Search for the cell housing the specified text and yield its (x, y) center coordinate. 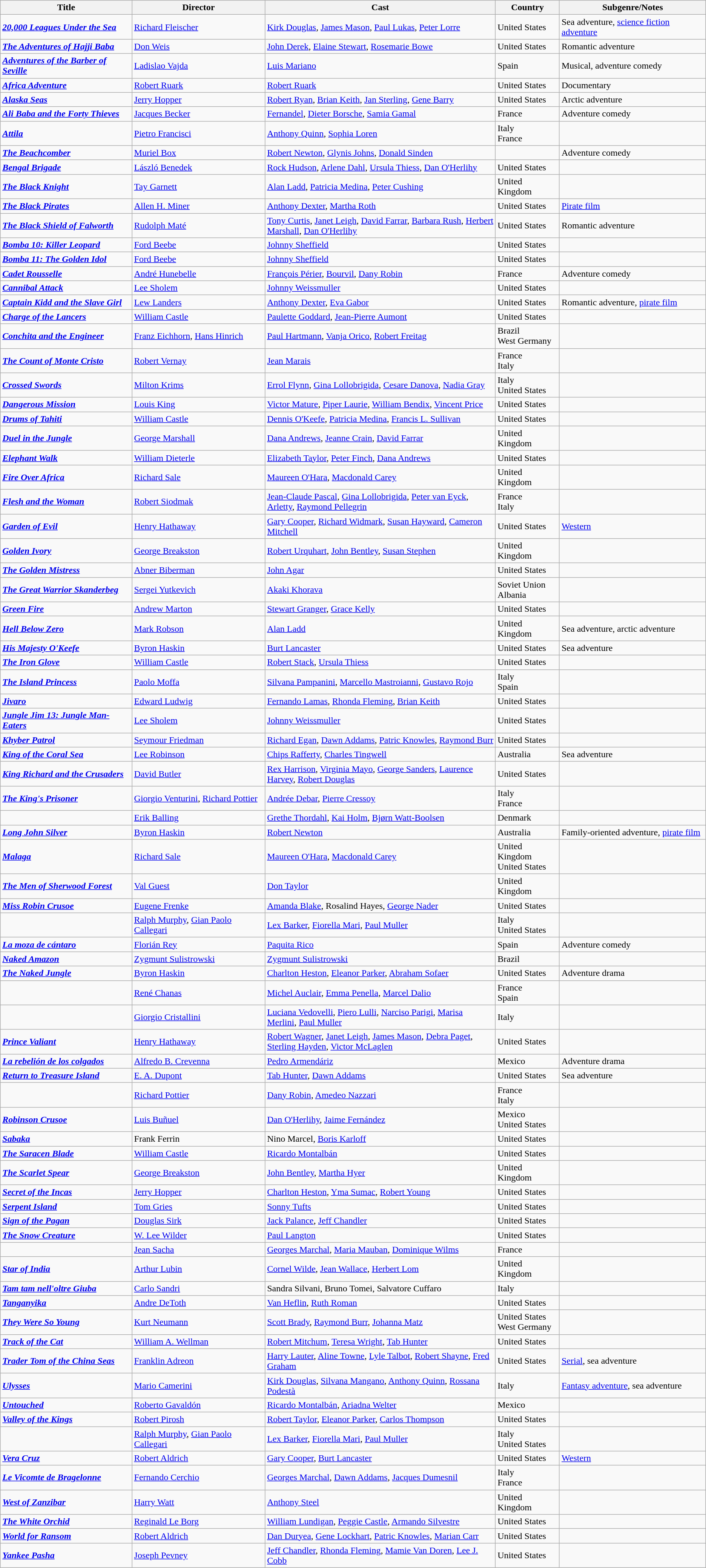
Fernandel, Dieter Borsche, Samia Gamal (380, 114)
Tab Hunter, Dawn Addams (380, 1075)
László Benedek (198, 167)
Stewart Granger, Grace Kelly (380, 609)
Ulysses (66, 1386)
Pietro Francisci (198, 133)
Cornel Wilde, Jean Wallace, Herbert Lom (380, 1269)
Brazil (528, 959)
Khyber Patrol (66, 740)
Paul Langton (380, 1235)
Robert Taylor, Eleanor Parker, Carlos Thompson (380, 1419)
Hell Below Zero (66, 629)
Dan Duryea, Gene Lockhart, Patric Knowles, Marian Carr (380, 1536)
John Bentley, Martha Hyer (380, 1173)
West of Zanzibar (66, 1502)
Mark Robson (198, 629)
Silvana Pampanini, Marcello Mastroianni, Gustavo Rojo (380, 681)
William Dieterle (198, 458)
Don Taylor (380, 887)
Dangerous Mission (66, 404)
United KingdomUnited States (528, 857)
Sea adventure, science fiction adventure (632, 27)
20,000 Leagues Under the Sea (66, 27)
Paul Hartmann, Vanja Orico, Robert Freitag (380, 336)
Rock Hudson, Arlene Dahl, Ursula Thiess, Dan O'Herlihy (380, 167)
Harry Watt (198, 1502)
Prince Valiant (66, 1042)
Adventures of the Barber of Seville (66, 66)
Robert Pirosh (198, 1419)
George Marshall (198, 438)
Charlton Heston, Eleanor Parker, Abraham Sofaer (380, 973)
Georges Marchal, Dawn Addams, Jacques Dumesnil (380, 1478)
The Golden Mistress (66, 570)
Musical, adventure comedy (632, 66)
Ricardo Montalbán, Ariadna Welter (380, 1405)
Drums of Tahiti (66, 419)
David Butler (198, 773)
Burt Lancaster (380, 648)
Tay Garnett (198, 186)
Return to Treasure Island (66, 1075)
Sonny Tufts (380, 1207)
Robert Newton, Glynis Johns, Donald Sinden (380, 153)
Garden of Evil (66, 526)
Harry Lauter, Aline Towne, Lyle Talbot, Robert Shayne, Fred Graham (380, 1361)
Valley of the Kings (66, 1419)
Cannibal Attack (66, 288)
MexicoUnited States (528, 1119)
Luciana Vedovelli, Piero Lulli, Narciso Parigi, Marisa Merlini, Paul Muller (380, 1017)
Director (198, 8)
Robert Mitchum, Teresa Wright, Tab Hunter (380, 1341)
The Beachcomber (66, 153)
The Saracen Blade (66, 1153)
Andre DeToth (198, 1303)
Sea adventure, arctic adventure (632, 629)
Mario Camerini (198, 1386)
Richard Pottier (198, 1095)
Long John Silver (66, 832)
Kirk Douglas, Silvana Mangano, Anthony Quinn, Rossana Podestà (380, 1386)
William Lundigan, Peggie Castle, Armando Silvestre (380, 1522)
Robert Siodmak (198, 501)
Trader Tom of the China Seas (66, 1361)
Bomba 10: Killer Leopard (66, 245)
John Derek, Elaine Stewart, Rosemarie Bowe (380, 46)
Tony Curtis, Janet Leigh, David Farrar, Barbara Rush, Herbert Marshall, Dan O'Herlihy (380, 225)
Naked Amazon (66, 959)
ItalySpain (528, 681)
André Hunebelle (198, 274)
Yankee Pasha (66, 1555)
Andrew Marton (198, 609)
Anthony Steel (380, 1502)
Soviet UnionAlbania (528, 590)
Robert Urquhart, John Bentley, Susan Stephen (380, 551)
Tam tam nell'oltre Giuba (66, 1288)
Franz Eichhorn, Hans Hinrich (198, 336)
BrazilWest Germany (528, 336)
Fantasy adventure, sea adventure (632, 1386)
Track of the Cat (66, 1341)
Serpent Island (66, 1207)
Miss Robin Crusoe (66, 906)
Grethe Thordahl, Kai Holm, Bjørn Watt-Boolsen (380, 818)
Dana Andrews, Jeanne Crain, David Farrar (380, 438)
Dennis O'Keefe, Patricia Medina, Francis L. Sullivan (380, 419)
Franklin Adreon (198, 1361)
Amanda Blake, Rosalind Hayes, George Nader (380, 906)
Sign of the Pagan (66, 1221)
Roberto Gavaldón (198, 1405)
Captain Kidd and the Slave Girl (66, 302)
Le Vicomte de Bragelonne (66, 1478)
Sandra Silvani, Bruno Tomei, Salvatore Cuffaro (380, 1288)
Sabaka (66, 1139)
Robert Ryan, Brian Keith, Jan Sterling, Gene Barry (380, 100)
François Périer, Bourvil, Dany Robin (380, 274)
The White Orchid (66, 1522)
Seymour Friedman (198, 740)
Robert Newton (380, 832)
Malaga (66, 857)
Fernando Cerchio (198, 1478)
Van Heflin, Ruth Roman (380, 1303)
Michel Auclair, Emma Penella, Marcel Dalio (380, 993)
Secret of the Incas (66, 1192)
Pedro Armendáriz (380, 1061)
Subgenre/Notes (632, 8)
John Agar (380, 570)
Paquita Rico (380, 945)
Jean-Claude Pascal, Gina Lollobrigida, Peter van Eyck, Arletty, Raymond Pellegrin (380, 501)
Fire Over Africa (66, 477)
Douglas Sirk (198, 1221)
Luis Buñuel (198, 1119)
The Great Warrior Skanderbeg (66, 590)
Alan Ladd, Patricia Medina, Peter Cushing (380, 186)
Elephant Walk (66, 458)
E. A. Dupont (198, 1075)
Jivaro (66, 701)
The Black Knight (66, 186)
Anthony Dexter, Eva Gabor (380, 302)
Giorgio Venturini, Richard Pottier (198, 798)
Cadet Rousselle (66, 274)
Georges Marchal, Maria Mauban, Dominique Wilms (380, 1249)
His Majesty O'Keefe (66, 648)
Dany Robin, Amedeo Nazzari (380, 1095)
World for Ransom (66, 1536)
Jacques Becker (198, 114)
Anthony Quinn, Sophia Loren (380, 133)
Paulette Goddard, Jean-Pierre Aumont (380, 317)
Crossed Swords (66, 385)
Jungle Jim 13: Jungle Man-Eaters (66, 721)
Florián Rey (198, 945)
Serial, sea adventure (632, 1361)
Romantic adventure, pirate film (632, 302)
The Island Princess (66, 681)
Reginald Le Borg (198, 1522)
Allen H. Miner (198, 206)
The Snow Creature (66, 1235)
Chips Rafferty, Charles Tingwell (380, 754)
Alaska Seas (66, 100)
Jean Marais (380, 360)
Sergei Yutkevich (198, 590)
The Men of Sherwood Forest (66, 887)
Conchita and the Engineer (66, 336)
Country (528, 8)
La moza de cántaro (66, 945)
Rudolph Maté (198, 225)
Star of India (66, 1269)
Charlton Heston, Yma Sumac, Robert Young (380, 1192)
Jeff Chandler, Rhonda Fleming, Mamie Van Doren, Lee J. Cobb (380, 1555)
King Richard and the Crusaders (66, 773)
United StatesWest Germany (528, 1322)
The Adventures of Hajji Baba (66, 46)
Family-oriented adventure, pirate film (632, 832)
FranceSpain (528, 993)
Charge of the Lancers (66, 317)
Arctic adventure (632, 100)
Tanganyika (66, 1303)
Don Weis (198, 46)
Anthony Dexter, Martha Roth (380, 206)
Alfredo B. Crevenna (198, 1061)
Errol Flynn, Gina Lollobrigida, Cesare Danova, Nadia Gray (380, 385)
Kirk Douglas, James Mason, Paul Lukas, Peter Lorre (380, 27)
The Black Shield of Falworth (66, 225)
The Naked Jungle (66, 973)
Title (66, 8)
Attila (66, 133)
The Black Pirates (66, 206)
Green Fire (66, 609)
Robert Wagner, Janet Leigh, James Mason, Debra Paget, Sterling Hayden, Victor McLaglen (380, 1042)
Rex Harrison, Virginia Mayo, George Sanders, Laurence Harvey, Robert Douglas (380, 773)
Erik Balling (198, 818)
Ali Baba and the Forty Thieves (66, 114)
La rebelión de los colgados (66, 1061)
Lew Landers (198, 302)
Richard Egan, Dawn Addams, Patric Knowles, Raymond Burr (380, 740)
Luis Mariano (380, 66)
Africa Adventure (66, 85)
Tom Gries (198, 1207)
Giorgio Cristallini (198, 1017)
Bengal Brigade (66, 167)
Alan Ladd (380, 629)
The Count of Monte Cristo (66, 360)
Cast (380, 8)
W. Lee Wilder (198, 1235)
Golden Ivory (66, 551)
Kurt Neumann (198, 1322)
Val Guest (198, 887)
Paolo Moffa (198, 681)
Andrée Debar, Pierre Cressoy (380, 798)
Milton Krims (198, 385)
Pirate film (632, 206)
Duel in the Jungle (66, 438)
Robert Stack, Ursula Thiess (380, 662)
King of the Coral Sea (66, 754)
Dan O'Herlihy, Jaime Fernández (380, 1119)
Fernando Lamas, Rhonda Fleming, Brian Keith (380, 701)
The Iron Glove (66, 662)
Bomba 11: The Golden Idol (66, 259)
Arthur Lubin (198, 1269)
Gary Cooper, Richard Widmark, Susan Hayward, Cameron Mitchell (380, 526)
Robert Vernay (198, 360)
Jean Sacha (198, 1249)
Louis King (198, 404)
Ricardo Montalbán (380, 1153)
They Were So Young (66, 1322)
Gary Cooper, Burt Lancaster (380, 1458)
Eugene Frenke (198, 906)
Muriel Box (198, 153)
Ladislao Vajda (198, 66)
Documentary (632, 85)
Akaki Khorava (380, 590)
René Chanas (198, 993)
The King's Prisoner (66, 798)
Vera Cruz (66, 1458)
Edward Ludwig (198, 701)
Lee Robinson (198, 754)
Carlo Sandri (198, 1288)
Flesh and the Woman (66, 501)
Denmark (528, 818)
Abner Biberman (198, 570)
Nino Marcel, Boris Karloff (380, 1139)
The Scarlet Spear (66, 1173)
Robinson Crusoe (66, 1119)
Victor Mature, Piper Laurie, William Bendix, Vincent Price (380, 404)
Elizabeth Taylor, Peter Finch, Dana Andrews (380, 458)
Joseph Pevney (198, 1555)
Frank Ferrin (198, 1139)
Scott Brady, Raymond Burr, Johanna Matz (380, 1322)
Untouched (66, 1405)
Richard Fleischer (198, 27)
Jack Palance, Jeff Chandler (380, 1221)
William A. Wellman (198, 1341)
